Scan for the cell matching the given text and deliver its [X, Y] coordinate at center. 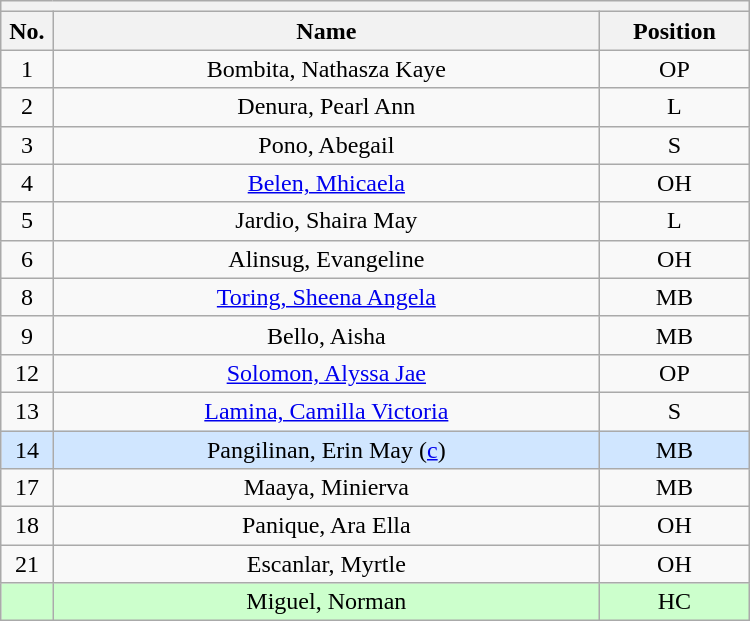
21 [27, 564]
Jardio, Shaira May [326, 221]
No. [27, 31]
Pangilinan, Erin May (c) [326, 449]
Miguel, Norman [326, 602]
18 [27, 526]
17 [27, 488]
Solomon, Alyssa Jae [326, 373]
14 [27, 449]
Position [675, 31]
Escanlar, Myrtle [326, 564]
13 [27, 411]
1 [27, 69]
5 [27, 221]
Name [326, 31]
4 [27, 183]
Maaya, Minierva [326, 488]
Panique, Ara Ella [326, 526]
Bombita, Nathasza Kaye [326, 69]
Belen, Mhicaela [326, 183]
Pono, Abegail [326, 145]
Alinsug, Evangeline [326, 259]
Toring, Sheena Angela [326, 297]
12 [27, 373]
2 [27, 107]
8 [27, 297]
6 [27, 259]
Lamina, Camilla Victoria [326, 411]
HC [675, 602]
3 [27, 145]
9 [27, 335]
Denura, Pearl Ann [326, 107]
Bello, Aisha [326, 335]
